Scan for the cell matching the given text and deliver its (x, y) coordinate at center. 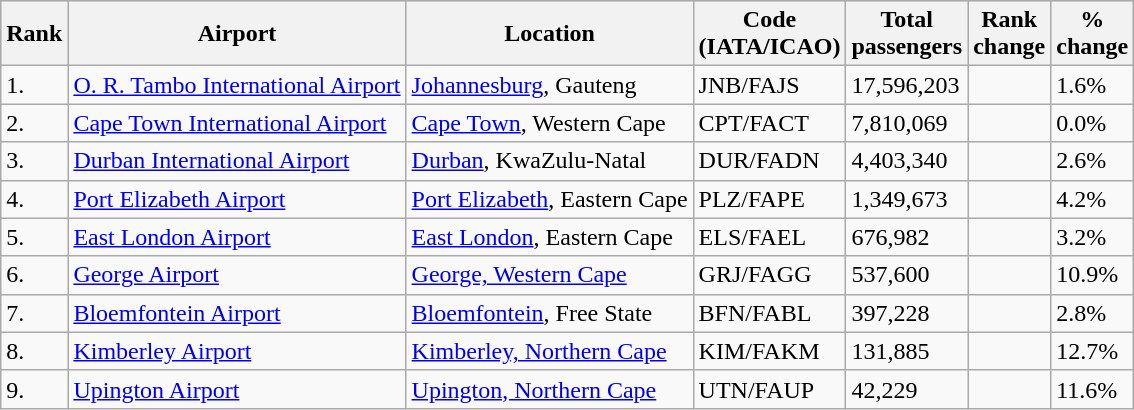
Port Elizabeth Airport (237, 199)
131,885 (907, 351)
George Airport (237, 275)
PLZ/FAPE (770, 199)
7,810,069 (907, 123)
George, Western Cape (550, 275)
4.2% (1092, 199)
17,596,203 (907, 85)
2. (34, 123)
Location (550, 34)
JNB/FAJS (770, 85)
Bloemfontein, Free State (550, 313)
8. (34, 351)
Kimberley Airport (237, 351)
4. (34, 199)
Durban International Airport (237, 161)
Airport (237, 34)
2.6% (1092, 161)
676,982 (907, 237)
7. (34, 313)
1.6% (1092, 85)
537,600 (907, 275)
0.0% (1092, 123)
1. (34, 85)
6. (34, 275)
Cape Town, Western Cape (550, 123)
4,403,340 (907, 161)
42,229 (907, 389)
2.8% (1092, 313)
Port Elizabeth, Eastern Cape (550, 199)
UTN/FAUP (770, 389)
Upington, Northern Cape (550, 389)
ELS/FAEL (770, 237)
East London Airport (237, 237)
Bloemfontein Airport (237, 313)
CPT/FACT (770, 123)
GRJ/FAGG (770, 275)
O. R. Tambo International Airport (237, 85)
%change (1092, 34)
11.6% (1092, 389)
3. (34, 161)
Rankchange (1010, 34)
5. (34, 237)
Totalpassengers (907, 34)
Johannesburg, Gauteng (550, 85)
East London, Eastern Cape (550, 237)
3.2% (1092, 237)
BFN/FABL (770, 313)
Code(IATA/ICAO) (770, 34)
Upington Airport (237, 389)
397,228 (907, 313)
DUR/FADN (770, 161)
Durban, KwaZulu-Natal (550, 161)
Rank (34, 34)
1,349,673 (907, 199)
10.9% (1092, 275)
9. (34, 389)
Kimberley, Northern Cape (550, 351)
KIM/FAKM (770, 351)
Cape Town International Airport (237, 123)
12.7% (1092, 351)
